Provide the (x, y) coordinate of the cell's center where the given text is located.  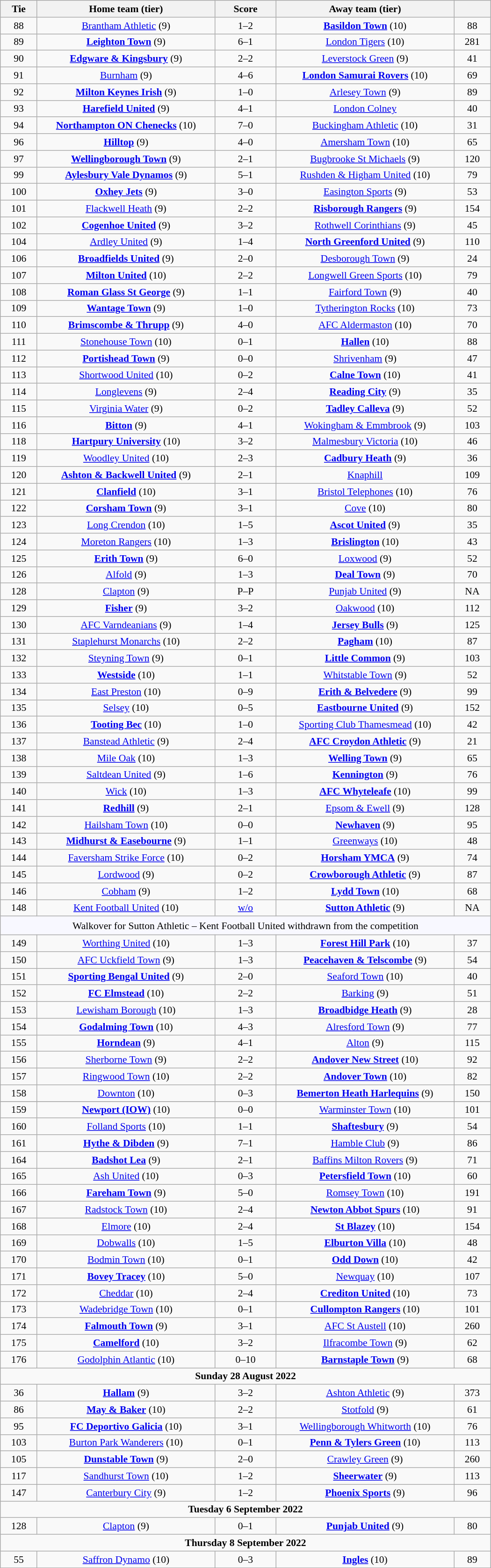
Dobwalls (10) (126, 1243)
Tytherington Rocks (10) (365, 308)
173 (19, 1310)
121 (19, 492)
Flackwell Heath (9) (126, 209)
77 (472, 1027)
Sherborne Town (9) (126, 1060)
Ringwood Town (10) (126, 1077)
AFC Aldermaston (10) (365, 325)
168 (19, 1226)
130 (19, 625)
Virginia Water (9) (126, 408)
Brantham Athletic (9) (126, 26)
Shrivenham (9) (365, 358)
Newhaven (9) (365, 825)
London Tigers (10) (365, 42)
Kennington (9) (365, 775)
Oxhey Jets (9) (126, 192)
Saltdean United (9) (126, 775)
w/o (245, 908)
3–0 (245, 192)
Barnstaple Town (9) (365, 1360)
Godalming Town (10) (126, 1027)
126 (19, 575)
Ingles (10) (365, 1560)
AFC Varndeanians (9) (126, 625)
Desborough Town (9) (365, 259)
Amersham Town (10) (365, 142)
Alresford Town (9) (365, 1027)
7–0 (245, 126)
Hallam (9) (126, 1393)
Badshot Lea (9) (126, 1160)
Hartpury University (10) (126, 442)
171 (19, 1276)
Shaftesbury (9) (365, 1127)
Bugbrooke St Michaels (9) (365, 159)
Ash United (10) (126, 1176)
93 (19, 109)
Dunstable Town (9) (126, 1460)
Cullompton Rangers (10) (365, 1310)
Tadley Calleva (9) (365, 408)
74 (472, 858)
146 (19, 891)
Lewisham Borough (10) (126, 1010)
Ashton Athletic (9) (365, 1393)
Andover Town (10) (365, 1077)
Portishead Town (9) (126, 358)
111 (19, 342)
0–10 (245, 1360)
Hamble Club (9) (365, 1143)
Warminster Town (10) (365, 1110)
Longlevens (9) (126, 392)
Barking (9) (365, 994)
132 (19, 659)
Midhurst & Easebourne (9) (126, 841)
Harefield United (9) (126, 109)
Long Crendon (10) (126, 525)
62 (472, 1343)
2–3 (245, 458)
169 (19, 1243)
Elburton Villa (10) (365, 1243)
Cadbury Heath (9) (365, 458)
FC Elmstead (10) (126, 994)
FC Deportivo Galicia (10) (126, 1426)
116 (19, 425)
24 (472, 259)
60 (472, 1176)
Saffron Dynamo (10) (126, 1560)
Aylesbury Vale Dynamos (9) (126, 175)
Wellingborough Whitworth (10) (365, 1426)
Bovey Tracey (10) (126, 1276)
7–1 (245, 1143)
Basildon Town (10) (365, 26)
Rushden & Higham United (10) (365, 175)
174 (19, 1326)
Erith Town (9) (126, 558)
Score (245, 9)
May & Baker (10) (126, 1410)
191 (472, 1193)
151 (19, 977)
Elmore (10) (126, 1226)
100 (19, 192)
Hallen (10) (365, 342)
Petersfield Town (10) (365, 1176)
Fairford Town (9) (365, 292)
Sutton Athletic (9) (365, 908)
133 (19, 675)
Whitstable Town (9) (365, 675)
114 (19, 392)
21 (472, 742)
1–6 (245, 775)
Ashton & Backwell United (9) (126, 475)
London Samurai Rovers (10) (365, 76)
Ilfracombe Town (9) (365, 1343)
Cheddar (10) (126, 1293)
55 (19, 1560)
Wantage Town (9) (126, 308)
4–3 (245, 1027)
Staplehurst Monarchs (10) (126, 642)
Horndean (9) (126, 1043)
Roman Glass St George (9) (126, 292)
Jersey Bulls (9) (365, 625)
51 (472, 994)
Burnham (9) (126, 76)
Bitton (9) (126, 425)
153 (19, 1010)
Longwell Green Sports (10) (365, 275)
148 (19, 908)
47 (472, 358)
P–P (245, 592)
Bristol Telephones (10) (365, 492)
Folland Sports (10) (126, 1127)
Kent Football United (10) (126, 908)
Milton United (10) (126, 275)
Wokingham & Emmbrook (9) (365, 425)
Epsom & Ewell (9) (365, 808)
158 (19, 1093)
Leighton Town (9) (126, 42)
Moreton Rangers (10) (126, 542)
Wadebridge Town (10) (126, 1310)
Shortwood United (10) (126, 375)
Erith & Belvedere (9) (365, 692)
Cobham (9) (126, 891)
Home team (tier) (126, 9)
Peacehaven & Telscombe (9) (365, 960)
172 (19, 1293)
Sporting Club Thamesmead (10) (365, 725)
159 (19, 1110)
Hilltop (9) (126, 142)
Greenways (10) (365, 841)
Corsham Town (9) (126, 508)
AFC Croydon Athletic (9) (365, 742)
Odd Down (10) (365, 1260)
143 (19, 841)
Selsey (10) (126, 708)
104 (19, 242)
94 (19, 126)
71 (472, 1160)
161 (19, 1143)
Walkover for Sutton Athletic – Kent Football United withdrawn from the competition (245, 926)
4–6 (245, 76)
Brislington (10) (365, 542)
157 (19, 1077)
Stotfold (9) (365, 1410)
Newquay (10) (365, 1276)
119 (19, 458)
Crediton United (10) (365, 1293)
124 (19, 542)
Steyning Town (9) (126, 659)
Bodmin Town (10) (126, 1260)
AFC St Austell (10) (365, 1326)
Downton (10) (126, 1093)
Brimscombe & Thrupp (9) (126, 325)
Leverstock Green (9) (365, 59)
Tooting Bec (10) (126, 725)
147 (19, 1493)
108 (19, 292)
Ardley United (9) (126, 242)
137 (19, 742)
Lordwood (9) (126, 875)
AFC Uckfield Town (9) (126, 960)
Oakwood (10) (365, 609)
Cove (10) (365, 508)
Faversham Strike Force (10) (126, 858)
Arlesey Town (9) (365, 92)
170 (19, 1260)
Burton Park Wanderers (10) (126, 1443)
Forest Hill Park (10) (365, 944)
61 (472, 1410)
Radstock Town (10) (126, 1210)
Tie (19, 9)
Broadfields United (9) (126, 259)
373 (472, 1393)
136 (19, 725)
Hythe & Dibden (9) (126, 1143)
Welling Town (9) (365, 758)
Canterbury City (9) (126, 1493)
31 (472, 126)
281 (472, 42)
165 (19, 1176)
Knaphill (365, 475)
Seaford Town (10) (365, 977)
Sunday 28 August 2022 (245, 1376)
0–9 (245, 692)
Broadbidge Heath (9) (365, 1010)
Tuesday 6 September 2022 (245, 1510)
Edgware & Kingsbury (9) (126, 59)
175 (19, 1343)
144 (19, 858)
142 (19, 825)
176 (19, 1360)
Crawley Green (9) (365, 1460)
Fisher (9) (126, 609)
Away team (tier) (365, 9)
AFC Whyteleafe (10) (365, 792)
164 (19, 1160)
117 (19, 1476)
123 (19, 525)
140 (19, 792)
Woodley United (10) (126, 458)
Pagham (10) (365, 642)
Fareham Town (9) (126, 1193)
106 (19, 259)
28 (472, 1010)
Alfold (9) (126, 575)
82 (472, 1077)
London Colney (365, 109)
134 (19, 692)
90 (19, 59)
Banstead Athletic (9) (126, 742)
156 (19, 1060)
Eastbourne United (9) (365, 708)
Alton (9) (365, 1043)
Westside (10) (126, 675)
Malmesbury Victoria (10) (365, 442)
141 (19, 808)
Wick (10) (126, 792)
Godolphin Atlantic (10) (126, 1360)
East Preston (10) (126, 692)
6–1 (245, 42)
Newport (IOW) (10) (126, 1110)
5–1 (245, 175)
6–0 (245, 558)
St Blazey (10) (365, 1226)
102 (19, 225)
Mile Oak (10) (126, 758)
Risborough Rangers (9) (365, 209)
45 (472, 225)
138 (19, 758)
Thursday 8 September 2022 (245, 1543)
Wellingborough Town (9) (126, 159)
Ascot United (9) (365, 525)
155 (19, 1043)
97 (19, 159)
Rothwell Corinthians (9) (365, 225)
129 (19, 609)
Easington Sports (9) (365, 192)
Camelford (10) (126, 1343)
Lydd Town (10) (365, 891)
Sandhurst Town (10) (126, 1476)
North Greenford United (9) (365, 242)
Buckingham Athletic (10) (365, 126)
Crowborough Athletic (9) (365, 875)
Milton Keynes Irish (9) (126, 92)
Phoenix Sports (9) (365, 1493)
145 (19, 875)
0–5 (245, 708)
Stonehouse Town (10) (126, 342)
Loxwood (9) (365, 558)
Sheerwater (9) (365, 1476)
Cogenhoe United (9) (126, 225)
167 (19, 1210)
Little Common (9) (365, 659)
Deal Town (9) (365, 575)
149 (19, 944)
Reading City (9) (365, 392)
Worthing United (10) (126, 944)
Falmouth Town (9) (126, 1326)
105 (19, 1460)
166 (19, 1193)
Horsham YMCA (9) (365, 858)
Newton Abbot Spurs (10) (365, 1210)
69 (472, 76)
Redhill (9) (126, 808)
Clanfield (10) (126, 492)
Andover New Street (10) (365, 1060)
Northampton ON Chenecks (10) (126, 126)
Bemerton Heath Harlequins (9) (365, 1093)
Romsey Town (10) (365, 1193)
Baffins Milton Rovers (9) (365, 1160)
122 (19, 508)
160 (19, 1127)
Calne Town (10) (365, 375)
135 (19, 708)
118 (19, 442)
53 (472, 192)
37 (472, 944)
131 (19, 642)
43 (472, 542)
Sporting Bengal United (9) (126, 977)
139 (19, 775)
46 (472, 442)
Penn & Tylers Green (10) (365, 1443)
Hailsham Town (10) (126, 825)
